Return (X, Y) of the center of cell containing provided text 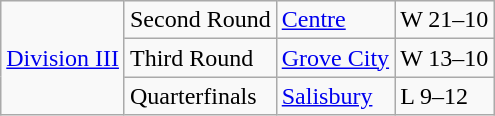
L 9–12 (444, 96)
W 21–10 (444, 20)
Second Round (200, 20)
Third Round (200, 58)
W 13–10 (444, 58)
Centre (335, 20)
Division III (63, 58)
Salisbury (335, 96)
Grove City (335, 58)
Quarterfinals (200, 96)
